Locate the cell with the specified text and output its [X, Y] center coordinate. 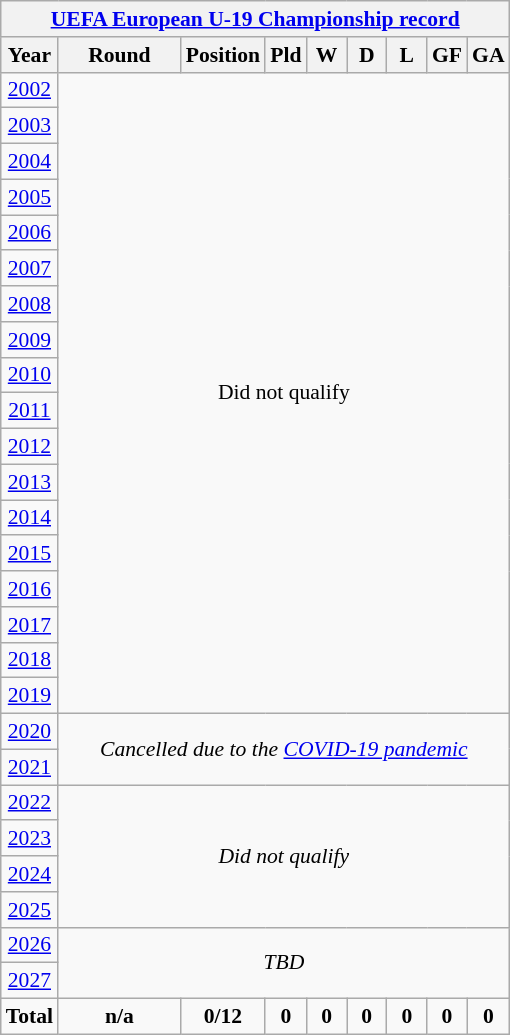
2009 [30, 340]
Pld [286, 55]
2021 [30, 767]
Total [30, 1017]
GA [488, 55]
Position [223, 55]
2024 [30, 874]
2007 [30, 269]
Year [30, 55]
L [407, 55]
2020 [30, 732]
2006 [30, 233]
2025 [30, 910]
D [367, 55]
2017 [30, 625]
2011 [30, 411]
2019 [30, 696]
2026 [30, 945]
2018 [30, 660]
2015 [30, 554]
2012 [30, 447]
2002 [30, 90]
2003 [30, 126]
2016 [30, 589]
TBD [284, 962]
2008 [30, 304]
2004 [30, 162]
W [327, 55]
Cancelled due to the COVID-19 pandemic [284, 750]
2014 [30, 518]
Round [120, 55]
2005 [30, 197]
UEFA European U-19 Championship record [256, 19]
2022 [30, 803]
2023 [30, 839]
n/a [120, 1017]
2027 [30, 981]
GF [447, 55]
2010 [30, 375]
0/12 [223, 1017]
2013 [30, 482]
